Detect which cell encompasses the target text, then output its (X, Y) center coordinate. 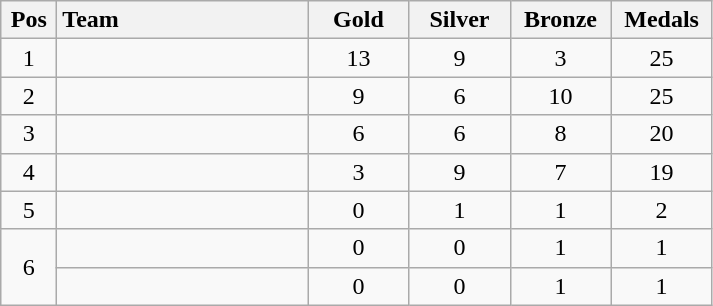
Silver (460, 20)
13 (358, 58)
Team (182, 20)
Medals (662, 20)
4 (29, 172)
20 (662, 134)
7 (560, 172)
Bronze (560, 20)
Gold (358, 20)
Pos (29, 20)
5 (29, 210)
10 (560, 96)
19 (662, 172)
8 (560, 134)
